Extract the (X, Y) coordinate from the center of the cell holding the provided text.  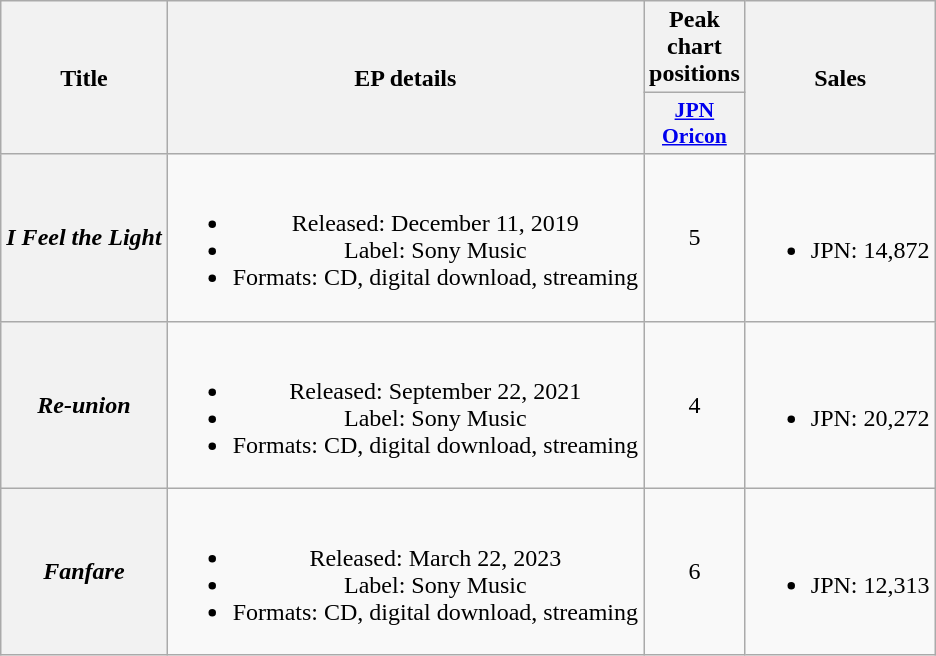
Re-union (84, 404)
Title (84, 78)
Peak chart positions (695, 47)
4 (695, 404)
Released: December 11, 2019Label: Sony MusicFormats: CD, digital download, streaming (405, 238)
JPN: 20,272 (840, 404)
6 (695, 572)
Released: September 22, 2021Label: Sony MusicFormats: CD, digital download, streaming (405, 404)
JPN: 12,313 (840, 572)
EP details (405, 78)
5 (695, 238)
I Feel the Light (84, 238)
JPN: 14,872 (840, 238)
Fanfare (84, 572)
Sales (840, 78)
JPNOricon (695, 124)
Released: March 22, 2023Label: Sony MusicFormats: CD, digital download, streaming (405, 572)
